Find where the given text appears and provide that cell's center as (x, y) coordinate. 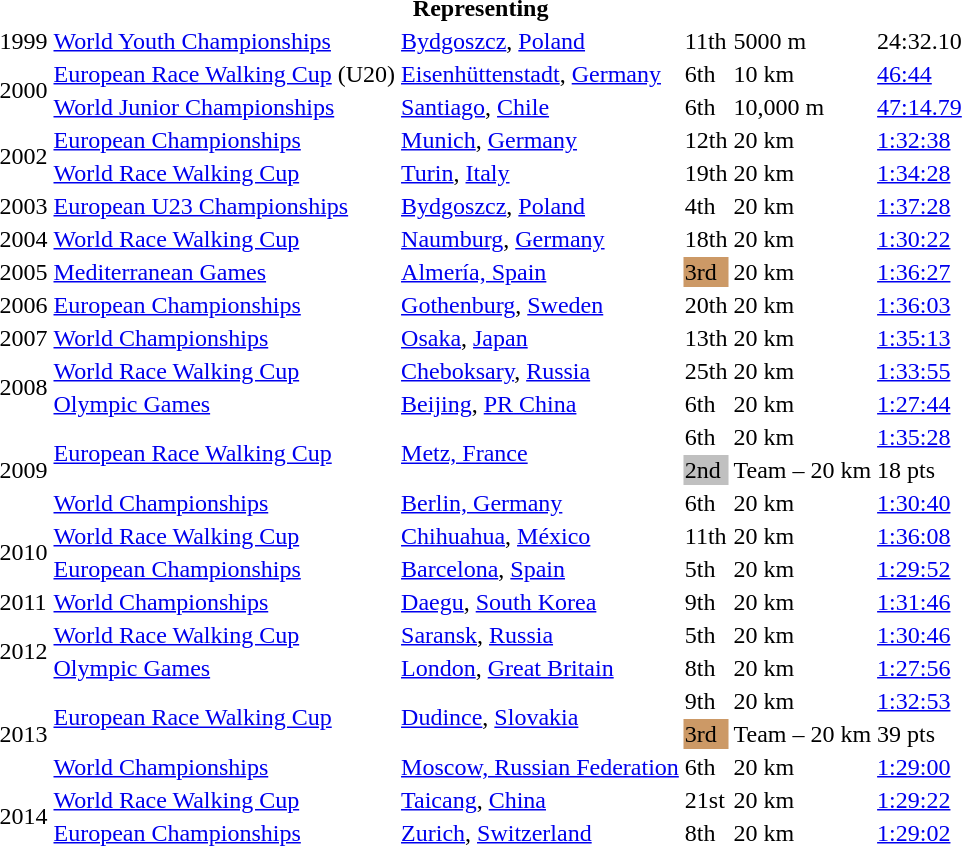
World Junior Championships (224, 107)
Santiago, Chile (540, 107)
25th (706, 371)
2nd (706, 470)
Dudince, Slovakia (540, 718)
World Youth Championships (224, 41)
5000 m (802, 41)
21st (706, 800)
8th (706, 668)
19th (706, 173)
Osaka, Japan (540, 338)
Mediterranean Games (224, 272)
Metz, France (540, 454)
10,000 m (802, 107)
Chihuahua, México (540, 536)
Daegu, South Korea (540, 602)
12th (706, 140)
Gothenburg, Sweden (540, 305)
Munich, Germany (540, 140)
10 km (802, 74)
European Race Walking Cup (U20) (224, 74)
Cheboksary, Russia (540, 371)
13th (706, 338)
Barcelona, Spain (540, 569)
Saransk, Russia (540, 635)
London, Great Britain (540, 668)
18th (706, 239)
20th (706, 305)
Taicang, China (540, 800)
Moscow, Russian Federation (540, 767)
Turin, Italy (540, 173)
Almería, Spain (540, 272)
4th (706, 206)
Eisenhüttenstadt, Germany (540, 74)
Beijing, PR China (540, 404)
European U23 Championships (224, 206)
Naumburg, Germany (540, 239)
Berlin, Germany (540, 503)
